Extract the [X, Y] coordinate from the center of the cell holding the provided text.  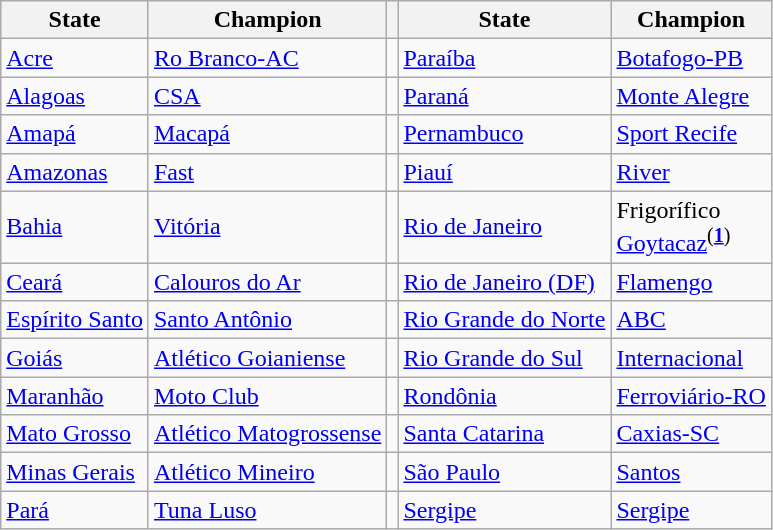
Monte Alegre [691, 96]
Botafogo-PB [691, 58]
CSA [267, 96]
Fast [267, 172]
Mato Grosso [75, 434]
Santo Antônio [267, 320]
Vitória [267, 227]
Rio Grande do Sul [504, 358]
River [691, 172]
Acre [75, 58]
Atlético Mineiro [267, 472]
Ro Branco-AC [267, 58]
Piauí [504, 172]
Santos [691, 472]
Espírito Santo [75, 320]
Sport Recife [691, 134]
Ferroviário-RO [691, 396]
Goiás [75, 358]
Bahia [75, 227]
Rio Grande do Norte [504, 320]
Alagoas [75, 96]
Ceará [75, 282]
Atlético Goianiense [267, 358]
Moto Club [267, 396]
Santa Catarina [504, 434]
Minas Gerais [75, 472]
Internacional [691, 358]
Rio de Janeiro (DF) [504, 282]
Rondônia [504, 396]
Atlético Matogrossense [267, 434]
Pará [75, 510]
Tuna Luso [267, 510]
Paraíba [504, 58]
Caxias-SC [691, 434]
Rio de Janeiro [504, 227]
ABC [691, 320]
Calouros do Ar [267, 282]
Paraná [504, 96]
Flamengo [691, 282]
Pernambuco [504, 134]
Amazonas [75, 172]
Amapá [75, 134]
São Paulo [504, 472]
Maranhão [75, 396]
FrigoríficoGoytacaz(1) [691, 227]
Macapá [267, 134]
